For the text-containing cell, return its midpoint in (X, Y) coordinate format. 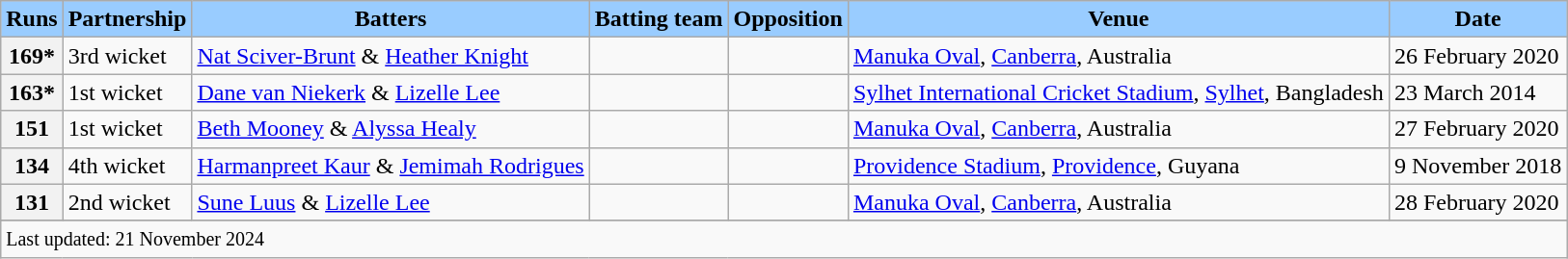
Beth Mooney & Alyssa Healy (391, 129)
Batters (391, 19)
9 November 2018 (1477, 166)
Batting team (659, 19)
Harmanpreet Kaur & Jemimah Rodrigues (391, 166)
Venue (1119, 19)
131 (32, 202)
163* (32, 92)
2nd wicket (127, 202)
26 February 2020 (1477, 56)
Sylhet International Cricket Stadium, Sylhet, Bangladesh (1119, 92)
134 (32, 166)
Date (1477, 19)
169* (32, 56)
Runs (32, 19)
151 (32, 129)
Nat Sciver-Brunt & Heather Knight (391, 56)
Partnership (127, 19)
4th wicket (127, 166)
Sune Luus & Lizelle Lee (391, 202)
Providence Stadium, Providence, Guyana (1119, 166)
Opposition (788, 19)
3rd wicket (127, 56)
Last updated: 21 November 2024 (784, 239)
28 February 2020 (1477, 202)
23 March 2014 (1477, 92)
27 February 2020 (1477, 129)
Dane van Niekerk & Lizelle Lee (391, 92)
